Return [x, y] of the center of cell containing provided text 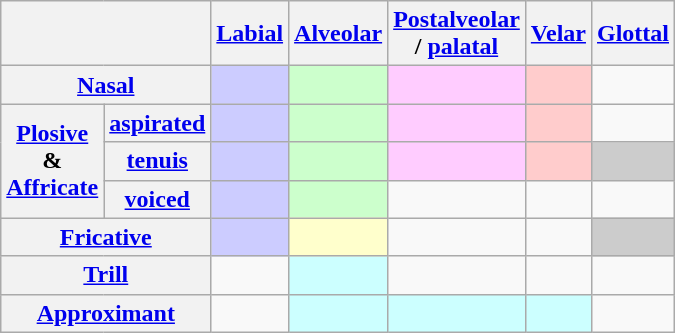
Nasal [106, 85]
voiced [158, 199]
Labial [250, 34]
Approximant [106, 313]
aspirated [158, 123]
tenuis [158, 161]
Postalveolar/ palatal [457, 34]
Velar [558, 34]
Glottal [632, 34]
Trill [106, 275]
Alveolar [338, 34]
Plosive&Affricate [52, 161]
Fricative [106, 237]
